Return (X, Y) of the center of cell containing provided text 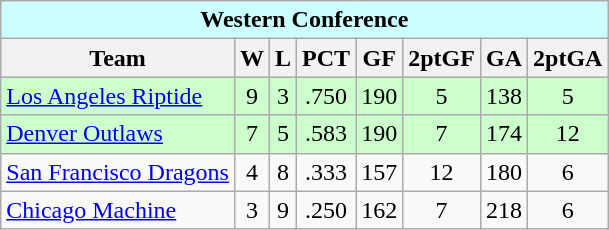
Chicago Machine (118, 210)
.750 (326, 96)
4 (252, 172)
2ptGF (442, 58)
GA (504, 58)
L (284, 58)
174 (504, 134)
218 (504, 210)
W (252, 58)
San Francisco Dragons (118, 172)
Los Angeles Riptide (118, 96)
2ptGA (568, 58)
8 (284, 172)
.333 (326, 172)
.583 (326, 134)
Western Conference (304, 20)
138 (504, 96)
Team (118, 58)
162 (380, 210)
157 (380, 172)
PCT (326, 58)
Denver Outlaws (118, 134)
180 (504, 172)
.250 (326, 210)
GF (380, 58)
